Capture the cell that displays the provided text and extract its [X, Y] central coordinate. 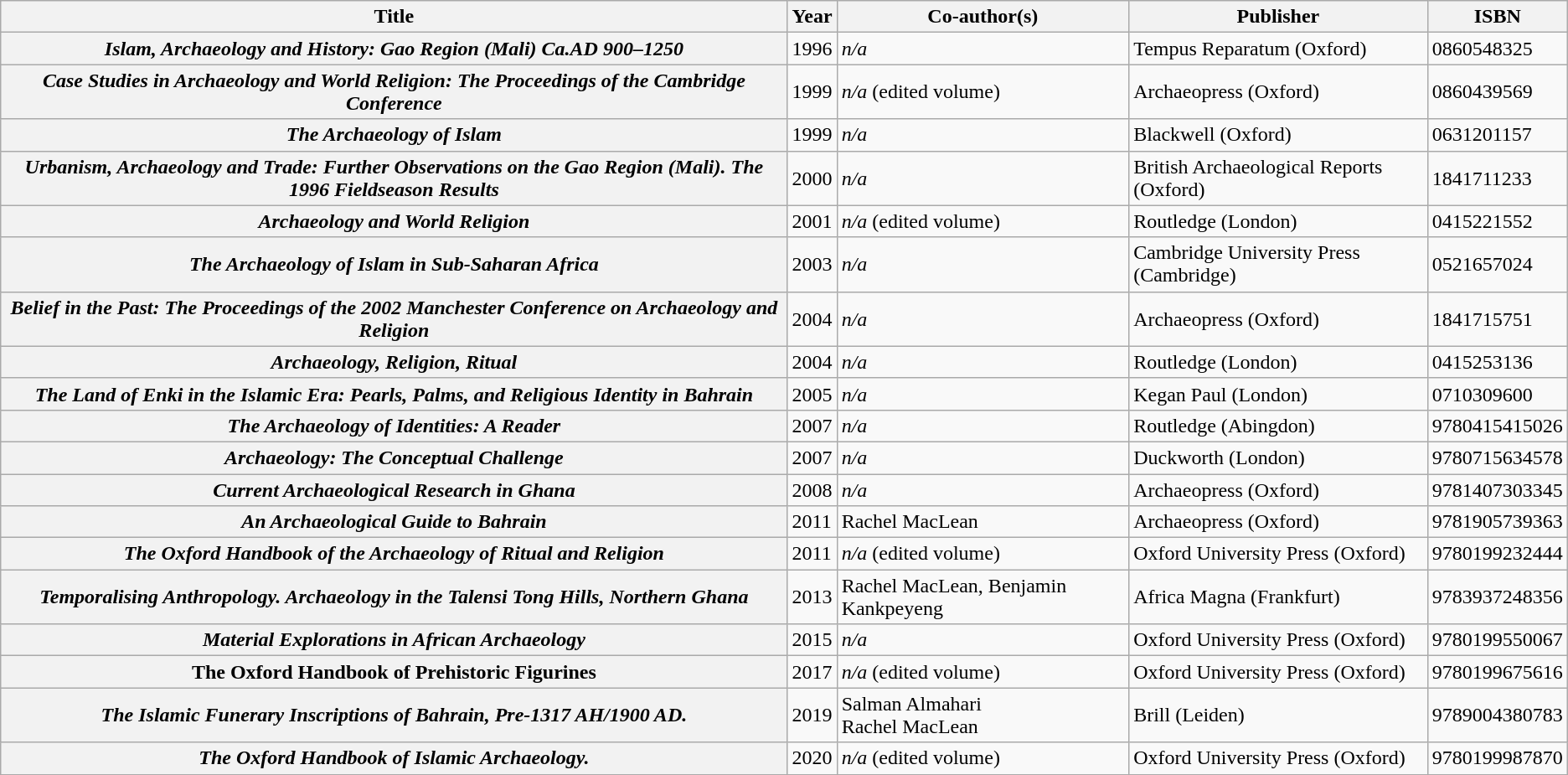
2005 [812, 394]
Archaeology and World Religion [394, 221]
0710309600 [1498, 394]
Tempus Reparatum (Oxford) [1278, 49]
Belief in the Past: The Proceedings of the 2002 Manchester Conference on Archaeology and Religion [394, 318]
The Islamic Funerary Inscriptions of Bahrain, Pre-1317 AH/1900 AD. [394, 716]
0860439569 [1498, 92]
9781407303345 [1498, 490]
An Archaeological Guide to Bahrain [394, 522]
Cambridge University Press (Cambridge) [1278, 265]
Title [394, 17]
British Archaeological Reports (Oxford) [1278, 178]
0631201157 [1498, 135]
9789004380783 [1498, 716]
1996 [812, 49]
9780715634578 [1498, 457]
Co-author(s) [983, 17]
Archaeology, Religion, Ritual [394, 362]
9783937248356 [1498, 597]
0415221552 [1498, 221]
The Archaeology of Islam [394, 135]
Publisher [1278, 17]
Rachel MacLean, Benjamin Kankpeyeng [983, 597]
9780199232444 [1498, 554]
Temporalising Anthropology. Archaeology in the Talensi Tong Hills, Northern Ghana [394, 597]
2003 [812, 265]
Islam, Archaeology and History: Gao Region (Mali) Ca.AD 900–1250 [394, 49]
Africa Magna (Frankfurt) [1278, 597]
The Oxford Handbook of Prehistoric Figurines [394, 672]
2000 [812, 178]
1841715751 [1498, 318]
The Oxford Handbook of Islamic Archaeology. [394, 758]
Routledge (Abingdon) [1278, 426]
9780199550067 [1498, 640]
Archaeology: The Conceptual Challenge [394, 457]
Kegan Paul (London) [1278, 394]
Rachel MacLean [983, 522]
2017 [812, 672]
The Archaeology of Identities: A Reader [394, 426]
9780415415026 [1498, 426]
2019 [812, 716]
Brill (Leiden) [1278, 716]
2001 [812, 221]
0521657024 [1498, 265]
9780199987870 [1498, 758]
Blackwell (Oxford) [1278, 135]
2020 [812, 758]
Material Explorations in African Archaeology [394, 640]
ISBN [1498, 17]
Current Archaeological Research in Ghana [394, 490]
The Land of Enki in the Islamic Era: Pearls, Palms, and Religious Identity in Bahrain [394, 394]
2013 [812, 597]
Urbanism, Archaeology and Trade: Further Observations on the Gao Region (Mali). The 1996 Fieldseason Results [394, 178]
The Oxford Handbook of the Archaeology of Ritual and Religion [394, 554]
2015 [812, 640]
Case Studies in Archaeology and World Religion: The Proceedings of the Cambridge Conference [394, 92]
2008 [812, 490]
9780199675616 [1498, 672]
1841711233 [1498, 178]
Year [812, 17]
0415253136 [1498, 362]
9781905739363 [1498, 522]
Salman AlmahariRachel MacLean [983, 716]
Duckworth (London) [1278, 457]
0860548325 [1498, 49]
The Archaeology of Islam in Sub-Saharan Africa [394, 265]
